Extract the (X, Y) coordinate from the center of the cell holding the provided text.  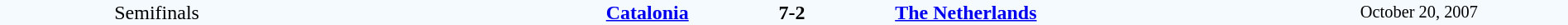
The Netherlands (1082, 12)
Catalonia (501, 12)
Semifinals (157, 12)
October 20, 2007 (1419, 12)
7-2 (791, 12)
